Locate the cell with the specified text and output its [X, Y] center coordinate. 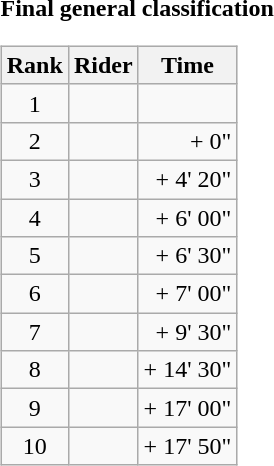
7 [34, 332]
3 [34, 179]
+ 17' 00" [188, 408]
5 [34, 256]
9 [34, 408]
Rank [34, 65]
2 [34, 141]
+ 14' 30" [188, 370]
+ 17' 50" [188, 446]
4 [34, 217]
+ 6' 30" [188, 256]
Rider [103, 65]
1 [34, 103]
Time [188, 65]
10 [34, 446]
+ 6' 00" [188, 217]
+ 0" [188, 141]
8 [34, 370]
+ 4' 20" [188, 179]
+ 7' 00" [188, 294]
+ 9' 30" [188, 332]
6 [34, 294]
